Return the [X, Y] coordinate for the center point of the cell that contains the specified text.  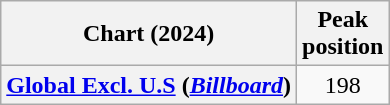
198 [343, 85]
Peakposition [343, 34]
Global Excl. U.S (Billboard) [149, 85]
Chart (2024) [149, 34]
